Return [x, y] of the center of cell containing provided text 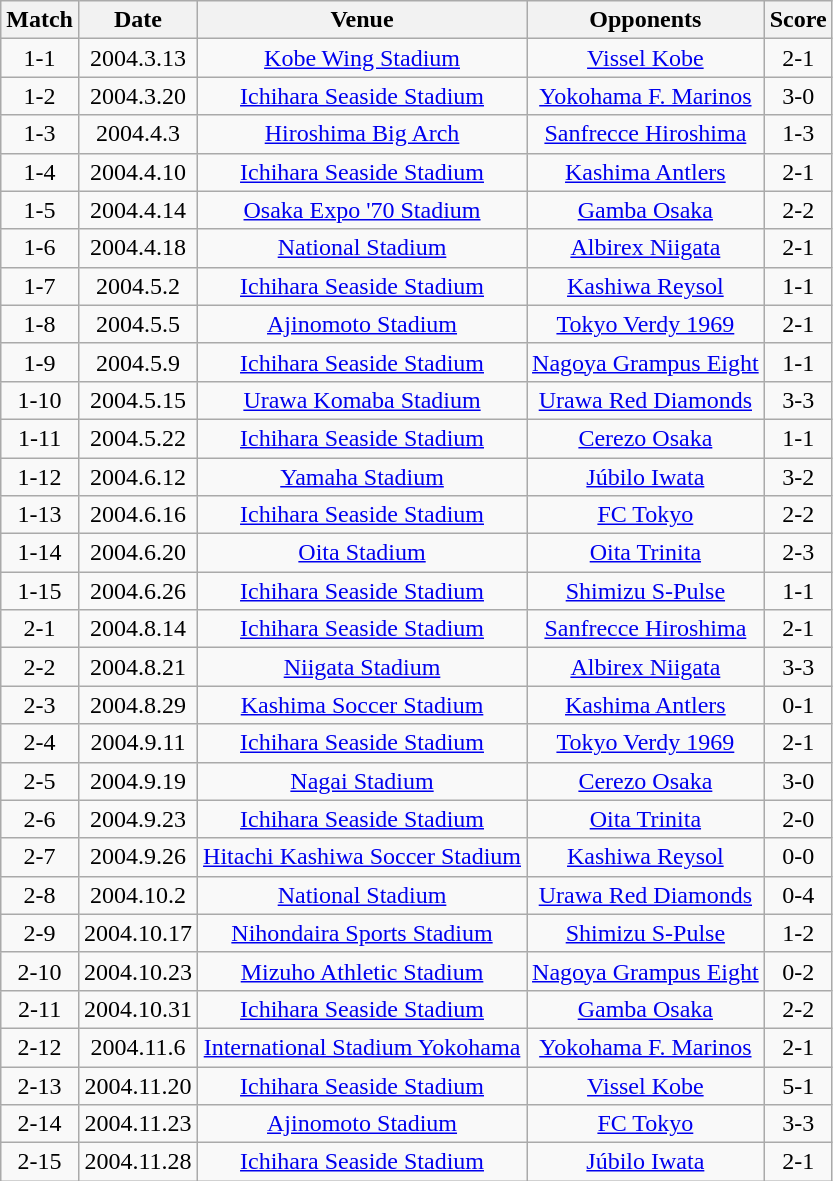
2004.10.2 [138, 895]
2004.5.2 [138, 286]
Hitachi Kashiwa Soccer Stadium [362, 857]
2004.4.18 [138, 248]
2004.6.26 [138, 591]
1-12 [40, 477]
1-7 [40, 286]
2004.9.23 [138, 819]
2004.6.16 [138, 515]
2004.4.14 [138, 210]
1-9 [40, 362]
0-4 [798, 895]
2004.8.14 [138, 629]
Nagai Stadium [362, 781]
1-10 [40, 400]
2-11 [40, 1009]
2-13 [40, 1085]
2004.10.23 [138, 971]
2-4 [40, 743]
2004.8.29 [138, 705]
2004.10.31 [138, 1009]
2004.5.15 [138, 400]
0-1 [798, 705]
0-0 [798, 857]
2004.6.12 [138, 477]
2004.9.26 [138, 857]
2004.9.11 [138, 743]
2004.11.28 [138, 1162]
2004.5.9 [138, 362]
2004.11.20 [138, 1085]
2004.11.23 [138, 1124]
2004.9.19 [138, 781]
Kashima Soccer Stadium [362, 705]
2004.3.13 [138, 58]
Date [138, 20]
0-2 [798, 971]
1-15 [40, 591]
2-14 [40, 1124]
Kobe Wing Stadium [362, 58]
1-6 [40, 248]
1-8 [40, 324]
3-2 [798, 477]
2-0 [798, 819]
Niigata Stadium [362, 667]
Match [40, 20]
2004.6.20 [138, 553]
Venue [362, 20]
Osaka Expo '70 Stadium [362, 210]
1-14 [40, 553]
2-10 [40, 971]
2004.4.3 [138, 134]
1-4 [40, 172]
Mizuho Athletic Stadium [362, 971]
2-9 [40, 933]
1-13 [40, 515]
Yamaha Stadium [362, 477]
2004.3.20 [138, 96]
2-15 [40, 1162]
Oita Stadium [362, 553]
Hiroshima Big Arch [362, 134]
1-5 [40, 210]
2004.4.10 [138, 172]
2004.5.5 [138, 324]
5-1 [798, 1085]
Urawa Komaba Stadium [362, 400]
2004.11.6 [138, 1047]
Opponents [646, 20]
Score [798, 20]
2-5 [40, 781]
2-12 [40, 1047]
1-11 [40, 438]
2004.5.22 [138, 438]
International Stadium Yokohama [362, 1047]
2-6 [40, 819]
2004.8.21 [138, 667]
2-8 [40, 895]
2-7 [40, 857]
2004.10.17 [138, 933]
Nihondaira Sports Stadium [362, 933]
